Search for the cell housing the specified text and yield its [x, y] center coordinate. 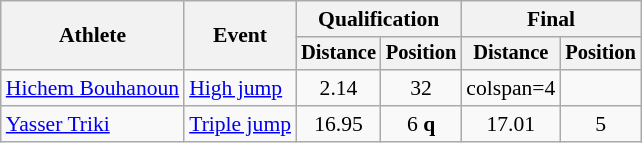
Yasser Triki [92, 124]
Qualification [378, 19]
16.95 [338, 124]
2.14 [338, 88]
17.01 [510, 124]
6 q [421, 124]
Hichem Bouhanoun [92, 88]
Triple jump [240, 124]
Athlete [92, 36]
Event [240, 36]
Final [550, 19]
colspan=4 [510, 88]
32 [421, 88]
High jump [240, 88]
5 [600, 124]
